Scan for the cell matching the given text and deliver its (X, Y) coordinate at center. 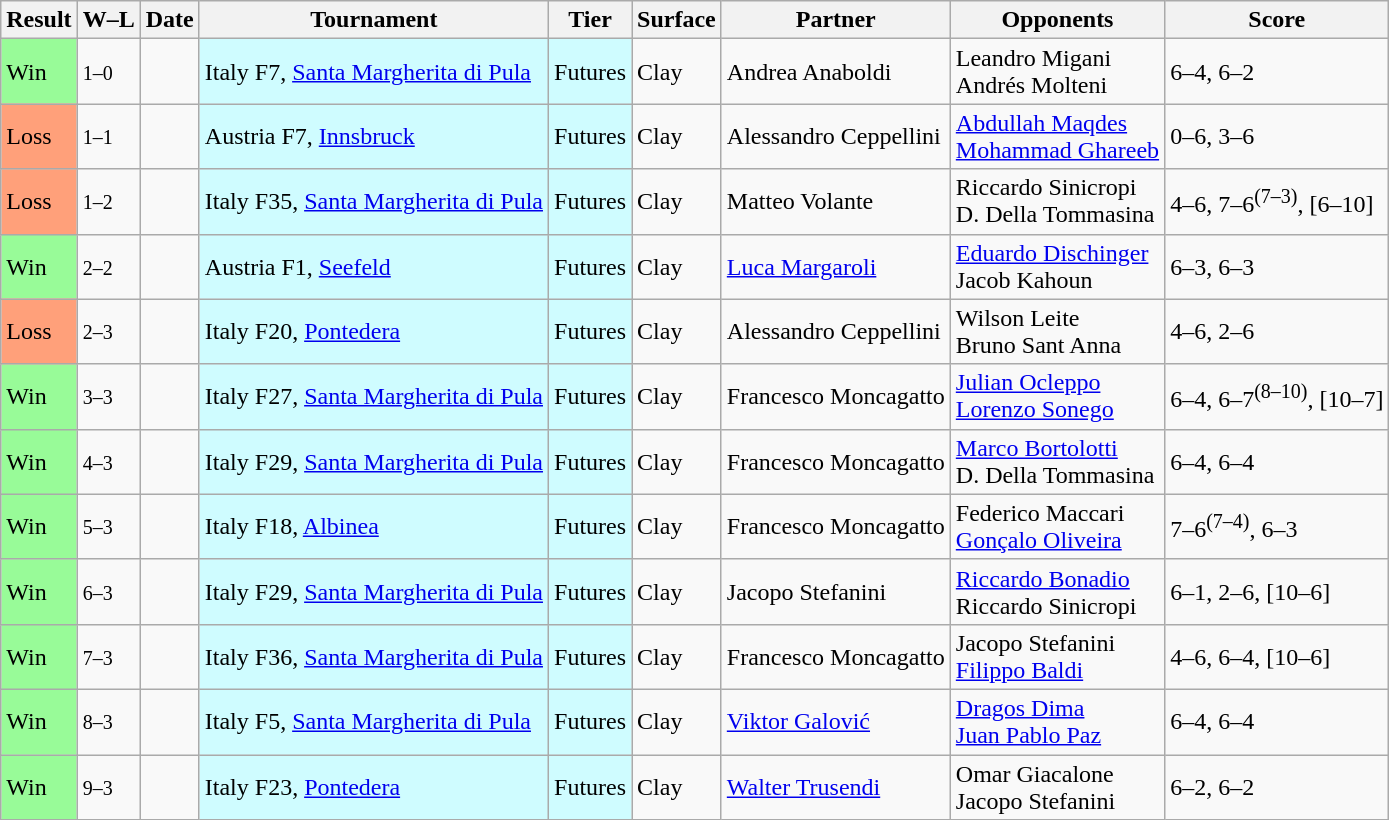
Riccardo Sinicropi D. Della Tommasina (1057, 202)
6–1, 2–6, [10–6] (1277, 592)
6–3 (108, 592)
Jacopo Stefanini (836, 592)
Wilson Leite Bruno Sant Anna (1057, 332)
2–2 (108, 266)
Italy F18, Albinea (374, 526)
1–0 (108, 72)
1–1 (108, 136)
Italy F5, Santa Margherita di Pula (374, 722)
1–2 (108, 202)
3–3 (108, 396)
Date (170, 20)
6–4, 6–2 (1277, 72)
Dragos Dima Juan Pablo Paz (1057, 722)
4–6, 2–6 (1277, 332)
Andrea Anaboldi (836, 72)
5–3 (108, 526)
Tournament (374, 20)
7–6(7–4), 6–3 (1277, 526)
9–3 (108, 786)
Eduardo Dischinger Jacob Kahoun (1057, 266)
7–3 (108, 656)
6–3, 6–3 (1277, 266)
Partner (836, 20)
0–6, 3–6 (1277, 136)
Omar Giacalone Jacopo Stefanini (1057, 786)
Riccardo Bonadio Riccardo Sinicropi (1057, 592)
Italy F20, Pontedera (374, 332)
Federico Maccari Gonçalo Oliveira (1057, 526)
Italy F27, Santa Margherita di Pula (374, 396)
Austria F7, Innsbruck (374, 136)
Luca Margaroli (836, 266)
2–3 (108, 332)
Leandro Migani Andrés Molteni (1057, 72)
Tier (590, 20)
6–2, 6–2 (1277, 786)
Jacopo Stefanini Filippo Baldi (1057, 656)
Viktor Galović (836, 722)
Austria F1, Seefeld (374, 266)
Italy F36, Santa Margherita di Pula (374, 656)
Italy F23, Pontedera (374, 786)
Matteo Volante (836, 202)
Italy F35, Santa Margherita di Pula (374, 202)
Result (39, 20)
Opponents (1057, 20)
Walter Trusendi (836, 786)
Julian Ocleppo Lorenzo Sonego (1057, 396)
Abdullah Maqdes Mohammad Ghareeb (1057, 136)
4–6, 7–6(7–3), [6–10] (1277, 202)
8–3 (108, 722)
W–L (108, 20)
4–3 (108, 462)
6–4, 6–7(8–10), [10–7] (1277, 396)
Surface (677, 20)
4–6, 6–4, [10–6] (1277, 656)
Score (1277, 20)
Marco Bortolotti D. Della Tommasina (1057, 462)
Italy F7, Santa Margherita di Pula (374, 72)
